Find where the given text appears and provide that cell's center as (X, Y) coordinate. 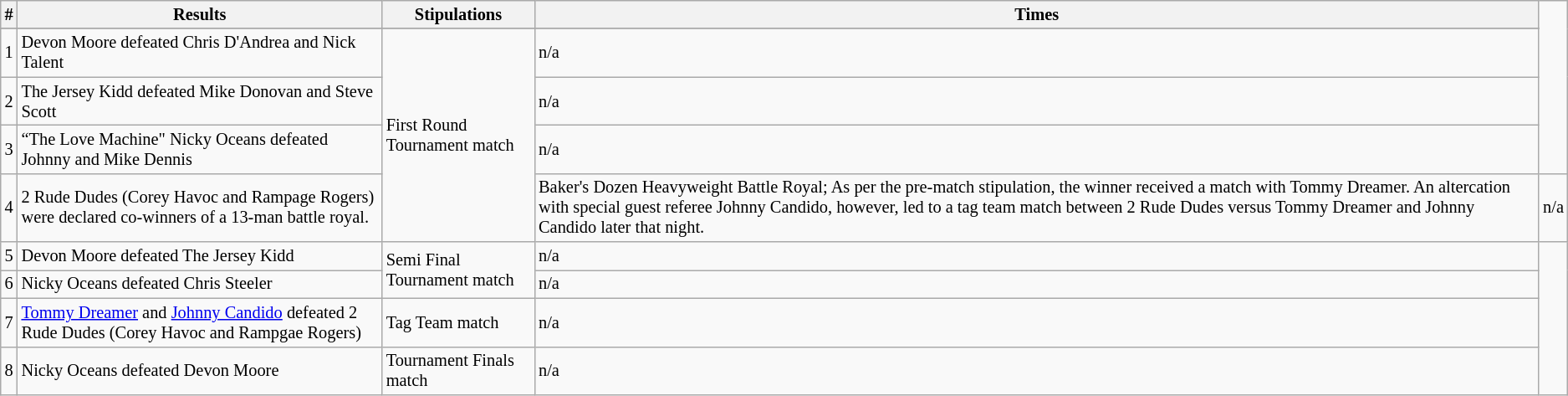
The Jersey Kidd defeated Mike Donovan and Steve Scott (200, 101)
8 (9, 371)
Devon Moore defeated The Jersey Kidd (200, 256)
Stipulations (458, 14)
# (9, 14)
Nicky Oceans defeated Devon Moore (200, 371)
Devon Moore defeated Chris D'Andrea and Nick Talent (200, 53)
Tournament Finals match (458, 371)
Tommy Dreamer and Johnny Candido defeated 2 Rude Dudes (Corey Havoc and Rampgae Rogers) (200, 322)
4 (9, 208)
Times (1037, 14)
Nicky Oceans defeated Chris Steeler (200, 284)
2 (9, 101)
First Round Tournament match (458, 136)
Tag Team match (458, 322)
Results (200, 14)
“The Love Machine" Nicky Oceans defeated Johnny and Mike Dennis (200, 149)
Semi Final Tournament match (458, 270)
1 (9, 53)
7 (9, 322)
2 Rude Dudes (Corey Havoc and Rampage Rogers) were declared co-winners of a 13-man battle royal. (200, 208)
6 (9, 284)
5 (9, 256)
3 (9, 149)
